Identify which cell holds the provided text, then report its [X, Y] central coordinate. 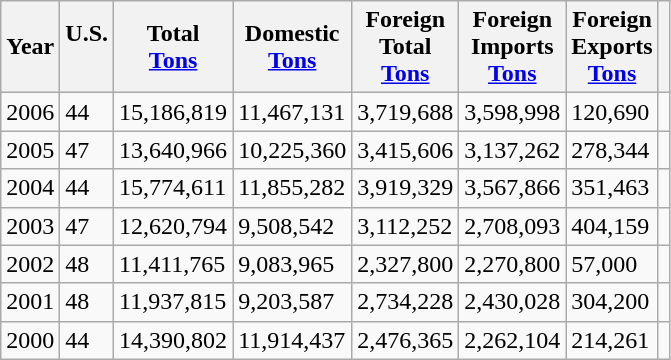
Year [30, 47]
2,708,093 [512, 226]
214,261 [612, 340]
2,476,365 [406, 340]
57,000 [612, 264]
13,640,966 [174, 150]
9,508,542 [292, 226]
ForeignImportsTons [512, 47]
2006 [30, 112]
2,327,800 [406, 264]
14,390,802 [174, 340]
2003 [30, 226]
2005 [30, 150]
ForeignExportsTons [612, 47]
15,774,611 [174, 188]
3,567,866 [512, 188]
3,598,998 [512, 112]
2,270,800 [512, 264]
9,203,587 [292, 302]
120,690 [612, 112]
2,262,104 [512, 340]
TotalTons [174, 47]
11,937,815 [174, 302]
351,463 [612, 188]
12,620,794 [174, 226]
U.S. [87, 47]
10,225,360 [292, 150]
11,467,131 [292, 112]
11,411,765 [174, 264]
2,734,228 [406, 302]
DomesticTons [292, 47]
3,137,262 [512, 150]
11,855,282 [292, 188]
2004 [30, 188]
278,344 [612, 150]
ForeignTotalTons [406, 47]
3,719,688 [406, 112]
11,914,437 [292, 340]
2001 [30, 302]
304,200 [612, 302]
3,112,252 [406, 226]
15,186,819 [174, 112]
2,430,028 [512, 302]
9,083,965 [292, 264]
2002 [30, 264]
3,415,606 [406, 150]
2000 [30, 340]
404,159 [612, 226]
3,919,329 [406, 188]
